For the text-containing cell, return its midpoint in [X, Y] coordinate format. 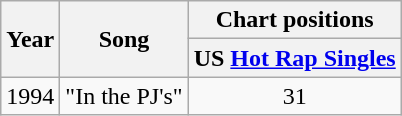
Chart positions [294, 20]
31 [294, 96]
US Hot Rap Singles [294, 58]
1994 [30, 96]
"In the PJ's" [124, 96]
Song [124, 39]
Year [30, 39]
